Return (x, y) of the center of cell containing provided text 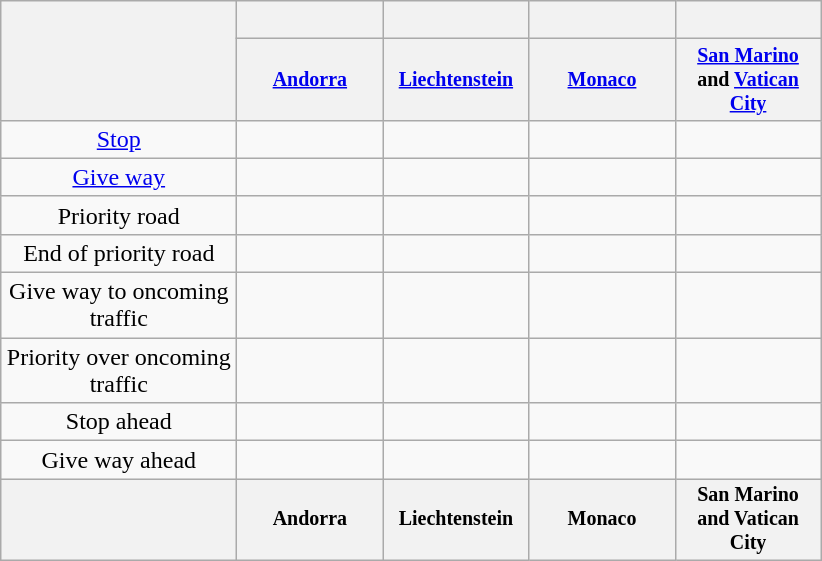
Stop ahead (119, 422)
Give way ahead (119, 460)
End of priority road (119, 253)
Give way (119, 177)
Priority road (119, 215)
Give way to oncoming traffic (119, 306)
Stop (119, 139)
Priority over oncoming traffic (119, 370)
